Determine the (x, y) coordinate at the center of the cell enclosing the given text.  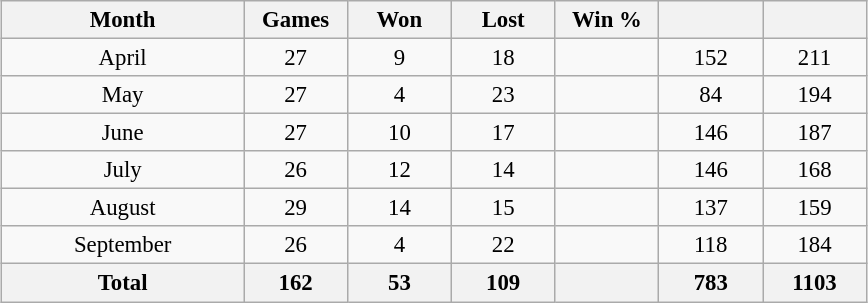
194 (815, 95)
1103 (815, 283)
152 (711, 57)
Games (296, 20)
June (123, 133)
162 (296, 283)
84 (711, 95)
April (123, 57)
15 (503, 208)
10 (399, 133)
Month (123, 20)
168 (815, 170)
July (123, 170)
118 (711, 245)
29 (296, 208)
783 (711, 283)
23 (503, 95)
137 (711, 208)
109 (503, 283)
159 (815, 208)
Total (123, 283)
Lost (503, 20)
211 (815, 57)
9 (399, 57)
Win % (607, 20)
17 (503, 133)
22 (503, 245)
August (123, 208)
May (123, 95)
187 (815, 133)
18 (503, 57)
September (123, 245)
12 (399, 170)
184 (815, 245)
Won (399, 20)
53 (399, 283)
